Scan for the cell matching the given text and deliver its (x, y) coordinate at center. 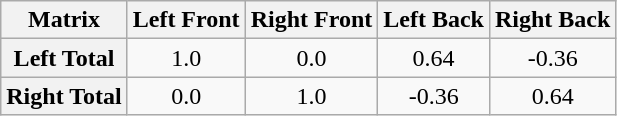
Right Back (552, 20)
Right Front (312, 20)
Left Front (186, 20)
Matrix (64, 20)
Left Total (64, 58)
Right Total (64, 96)
Left Back (434, 20)
